Find where the given text appears and provide that cell's center as [x, y] coordinate. 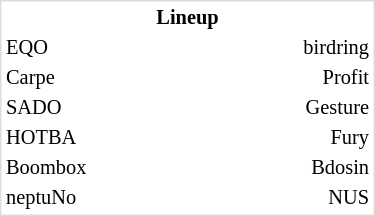
Bdosin [310, 168]
EQO [64, 48]
Fury [310, 138]
Boombox [64, 168]
Gesture [310, 108]
Profit [310, 78]
HOTBA [64, 138]
Carpe [64, 78]
birdring [310, 48]
neptuNo [64, 198]
NUS [310, 198]
Lineup [188, 18]
SADO [64, 108]
